Find where the given text appears and provide that cell's center as (X, Y) coordinate. 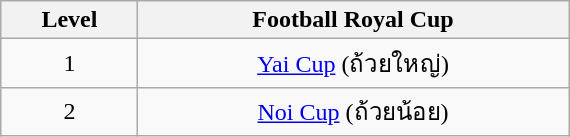
Noi Cup (ถ้วยน้อย) (352, 112)
2 (69, 112)
Yai Cup (ถ้วยใหญ่) (352, 64)
Level (69, 20)
1 (69, 64)
Football Royal Cup (352, 20)
